Find where the given text appears and provide that cell's center as [X, Y] coordinate. 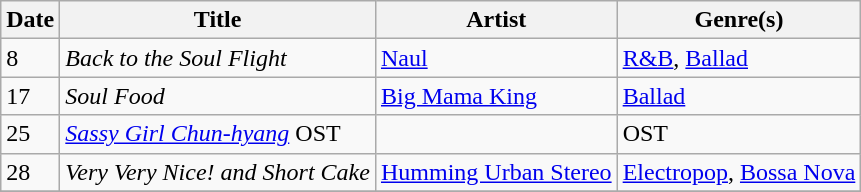
Very Very Nice! and Short Cake [218, 172]
R&B, Ballad [739, 58]
Humming Urban Stereo [496, 172]
17 [30, 96]
Sassy Girl Chun-hyang OST [218, 134]
Date [30, 20]
Big Mama King [496, 96]
28 [30, 172]
Genre(s) [739, 20]
Soul Food [218, 96]
Back to the Soul Flight [218, 58]
Naul [496, 58]
25 [30, 134]
8 [30, 58]
OST [739, 134]
Ballad [739, 96]
Title [218, 20]
Artist [496, 20]
Electropop, Bossa Nova [739, 172]
